For the text-containing cell, return its midpoint in (X, Y) coordinate format. 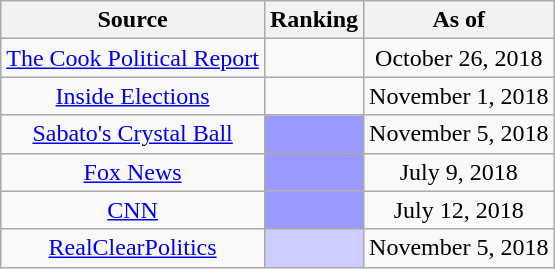
Source (133, 20)
Fox News (133, 172)
Inside Elections (133, 96)
Ranking (314, 20)
Sabato's Crystal Ball (133, 134)
November 1, 2018 (459, 96)
July 12, 2018 (459, 210)
The Cook Political Report (133, 58)
RealClearPolitics (133, 248)
As of (459, 20)
CNN (133, 210)
October 26, 2018 (459, 58)
July 9, 2018 (459, 172)
